From the cell containing the given text, extract its center point as (X, Y) coordinate. 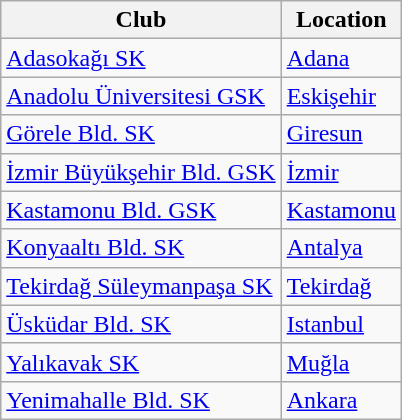
Istanbul (341, 324)
Ankara (341, 400)
Üsküdar Bld. SK (141, 324)
Adasokağı SK (141, 58)
Kastamonu (341, 210)
Konyaaltı Bld. SK (141, 248)
Eskişehir (341, 96)
Anadolu Üniversitesi GSK (141, 96)
İzmir (341, 172)
Tekirdağ Süleymanpaşa SK (141, 286)
Görele Bld. SK (141, 134)
Tekirdağ (341, 286)
Club (141, 20)
Giresun (341, 134)
Kastamonu Bld. GSK (141, 210)
Adana (341, 58)
Yalıkavak SK (141, 362)
İzmir Büyükşehir Bld. GSK (141, 172)
Muğla (341, 362)
Antalya (341, 248)
Location (341, 20)
Yenimahalle Bld. SK (141, 400)
